Provide the [X, Y] coordinate of the cell's center where the given text is located.  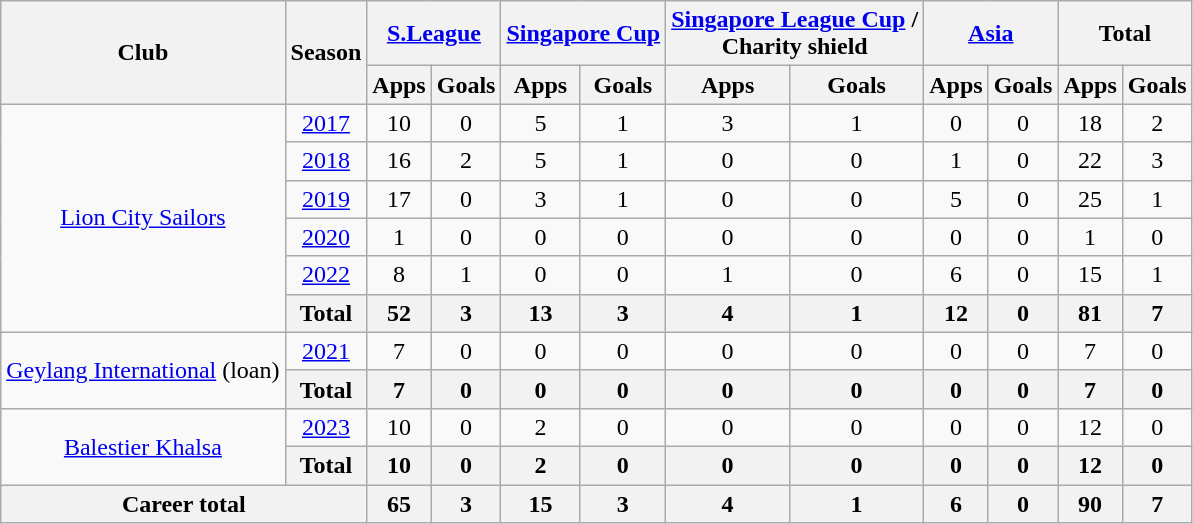
13 [540, 313]
Season [326, 52]
2019 [326, 199]
18 [1090, 123]
90 [1090, 503]
52 [399, 313]
Singapore Cup [584, 34]
S.League [434, 34]
8 [399, 275]
Club [143, 52]
22 [1090, 161]
Asia [991, 34]
Lion City Sailors [143, 218]
2021 [326, 351]
81 [1090, 313]
2023 [326, 427]
17 [399, 199]
65 [399, 503]
2018 [326, 161]
Balestier Khalsa [143, 446]
Career total [184, 503]
2017 [326, 123]
2020 [326, 237]
Geylang International (loan) [143, 370]
25 [1090, 199]
16 [399, 161]
Singapore League Cup / Charity shield [795, 34]
2022 [326, 275]
